Locate the cell with the specified text and output its [x, y] center coordinate. 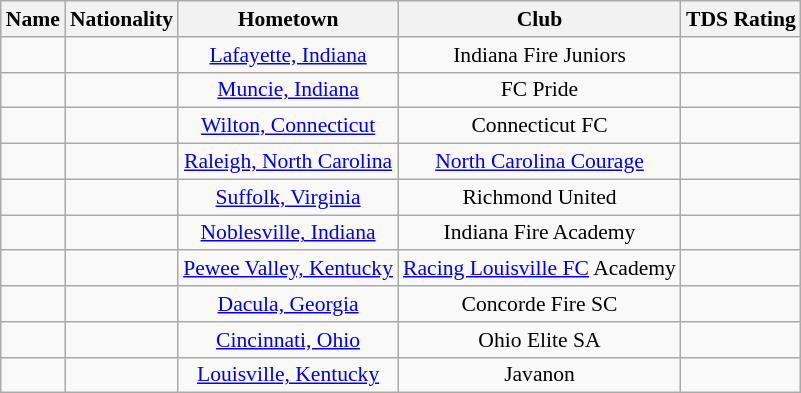
Nationality [122, 19]
Noblesville, Indiana [288, 233]
Richmond United [540, 197]
Club [540, 19]
Muncie, Indiana [288, 90]
Dacula, Georgia [288, 304]
Lafayette, Indiana [288, 55]
Pewee Valley, Kentucky [288, 269]
North Carolina Courage [540, 162]
Name [33, 19]
Cincinnati, Ohio [288, 340]
Raleigh, North Carolina [288, 162]
Ohio Elite SA [540, 340]
TDS Rating [741, 19]
Connecticut FC [540, 126]
Concorde Fire SC [540, 304]
Suffolk, Virginia [288, 197]
Hometown [288, 19]
Wilton, Connecticut [288, 126]
Racing Louisville FC Academy [540, 269]
Indiana Fire Academy [540, 233]
Louisville, Kentucky [288, 375]
Indiana Fire Juniors [540, 55]
Javanon [540, 375]
FC Pride [540, 90]
